Scan for the cell matching the given text and deliver its [x, y] coordinate at center. 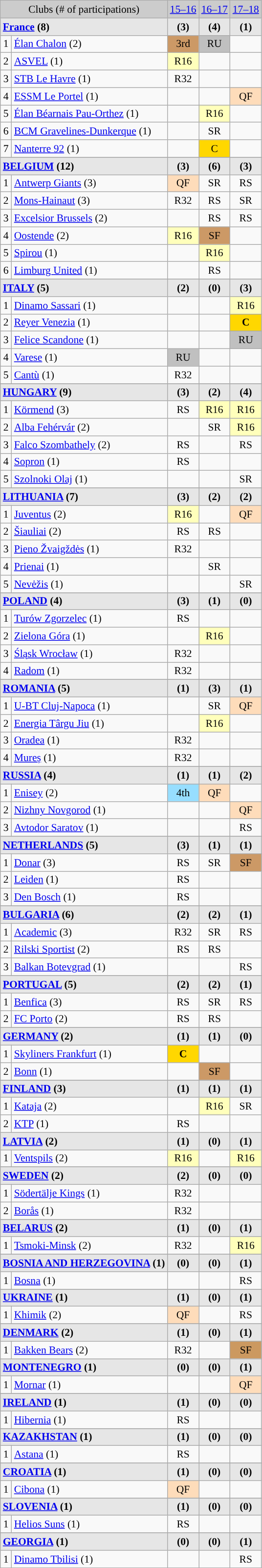
Energia Târgu Jiu (1) [90, 723]
Astana (1) [90, 1455]
Den Bosch (1) [90, 897]
Borås (1) [90, 1211]
Mornar (1) [90, 1385]
Leiden (1) [90, 880]
GEORGIA (1) [84, 1542]
Zielona Góra (1) [90, 636]
Clubs (# of participations) [84, 9]
Tsmoki-Minsk (2) [90, 1246]
Mons-Hainaut (3) [90, 201]
France (8) [84, 27]
BELARUS (2) [84, 1228]
Mureș (1) [90, 758]
Skyliners Frankfurt (1) [90, 1054]
Limburg United (1) [90, 271]
IRELAND (1) [84, 1402]
HUNGARY (9) [84, 392]
Falco Szombathely (2) [90, 445]
SWEDEN (2) [84, 1176]
Oradea (1) [90, 740]
Ventspils (2) [90, 1158]
POLAND (4) [84, 601]
Dinamo Sassari (1) [90, 305]
Felice Scandone (1) [90, 340]
Bosna (1) [90, 1281]
Excelsior Brussels (2) [90, 218]
CROATIA (1) [84, 1472]
Kataja (2) [90, 1107]
17–18 [246, 9]
Turów Zgorzelec (1) [90, 619]
ASVEL (1) [90, 62]
STB Le Havre (1) [90, 79]
LITHUANIA (7) [84, 497]
PORTUGAL (5) [84, 984]
GERMANY (2) [84, 1037]
SLOVENIA (1) [84, 1507]
RUSSIA (4) [84, 776]
Sopron (1) [90, 462]
FINLAND (3) [84, 1089]
MONTENEGRO (1) [84, 1368]
Szolnoki Olaj (1) [90, 479]
Avtodor Saratov (1) [90, 828]
Radom (1) [90, 671]
Donar (3) [90, 863]
Balkan Botevgrad (1) [90, 967]
Helios Suns (1) [90, 1524]
7 [6, 149]
ESSM Le Portel (1) [90, 96]
Enisey (2) [90, 793]
LATVIA (2) [84, 1141]
Alba Fehérvár (2) [90, 427]
Cibona (1) [90, 1489]
Nevėžis (1) [90, 584]
NETHERLANDS (5) [84, 845]
Šiauliai (2) [90, 532]
Benfica (3) [90, 1002]
Prienai (1) [90, 566]
Södertälje Kings (1) [90, 1194]
Juventus (2) [90, 514]
ITALY (5) [84, 288]
Śląsk Wrocław (1) [90, 653]
Hibernia (1) [90, 1420]
BCM Gravelines-Dunkerque (1) [90, 131]
Rilski Sportist (2) [90, 950]
U-BT Cluj-Napoca (1) [90, 706]
BELGIUM (12) [84, 166]
Academic (3) [90, 932]
3rd [183, 44]
4th [183, 793]
BULGARIA (6) [84, 915]
Varese (1) [90, 358]
BOSNIA AND HERZEGOVINA (1) [84, 1263]
Nizhny Novgorod (1) [90, 810]
Cantù (1) [90, 375]
Spirou (1) [90, 253]
16–17 [215, 9]
KTP (1) [90, 1124]
Bonn (1) [90, 1071]
DENMARK (2) [84, 1333]
Khimik (2) [90, 1315]
Pieno Žvaigždės (1) [90, 549]
Körmend (3) [90, 410]
Dinamo Tbilisi (1) [90, 1559]
Élan Béarnais Pau-Orthez (1) [90, 114]
Reyer Venezia (1) [90, 323]
FC Porto (2) [90, 1019]
(6) [215, 166]
ROMANIA (5) [84, 689]
Nanterre 92 (1) [90, 149]
15–16 [183, 9]
Élan Chalon (2) [90, 44]
Antwerp Giants (3) [90, 183]
Bakken Bears (2) [90, 1350]
KAZAKHSTAN (1) [84, 1437]
UKRAINE (1) [84, 1298]
Oostende (2) [90, 236]
